Find where the given text appears and provide that cell's center as [X, Y] coordinate. 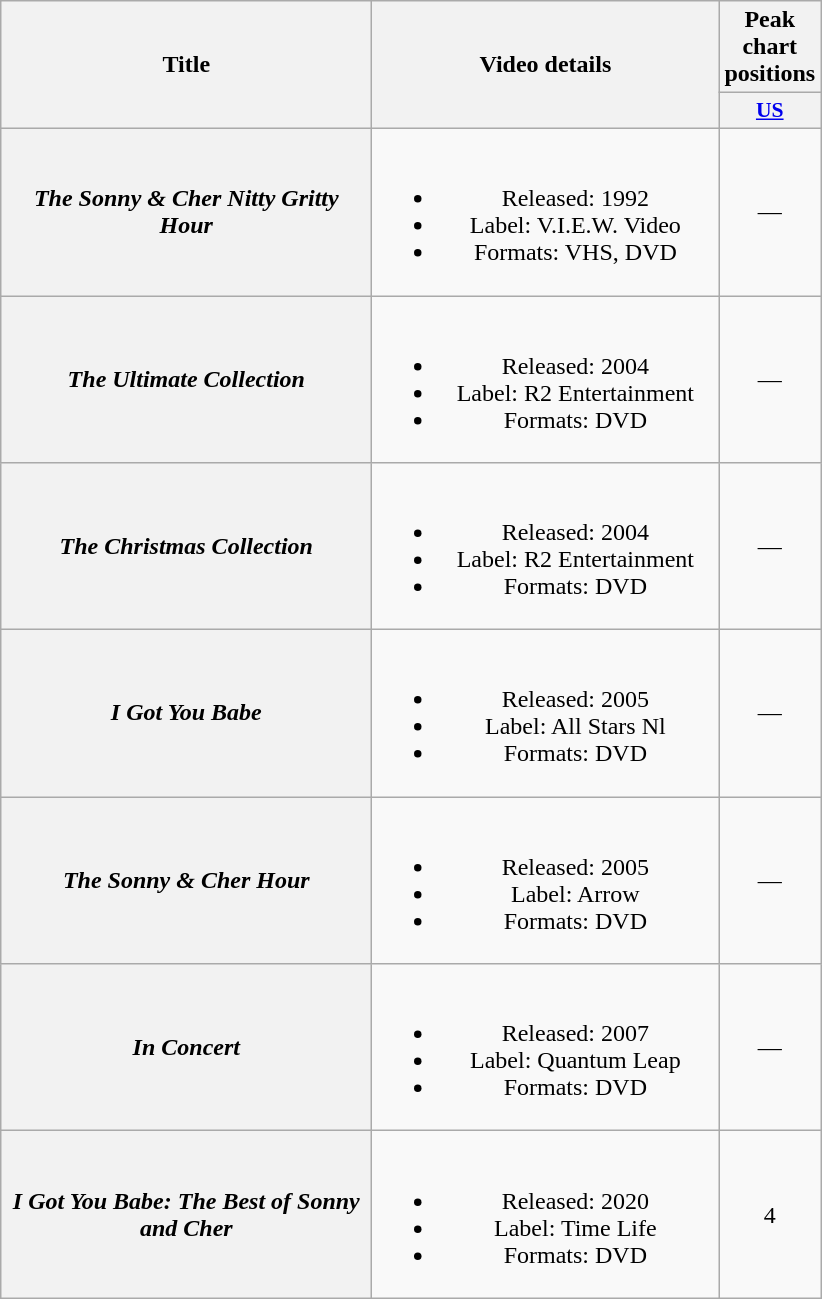
Peak chart positions [770, 47]
Video details [546, 65]
Released: 2005Label: ArrowFormats: DVD [546, 880]
4 [770, 1214]
Released: 2007Label: Quantum LeapFormats: DVD [546, 1048]
Title [186, 65]
Released: 2005Label: All Stars NlFormats: DVD [546, 714]
I Got You Babe [186, 714]
The Christmas Collection [186, 546]
The Sonny & Cher Nitty Gritty Hour [186, 212]
Released: 2020Label: Time LifeFormats: DVD [546, 1214]
The Sonny & Cher Hour [186, 880]
Released: 1992Label: V.I.E.W. VideoFormats: VHS, DVD [546, 212]
In Concert [186, 1048]
I Got You Babe: The Best of Sonny and Cher [186, 1214]
The Ultimate Collection [186, 380]
US [770, 111]
